Return (x, y) of the center of cell containing provided text 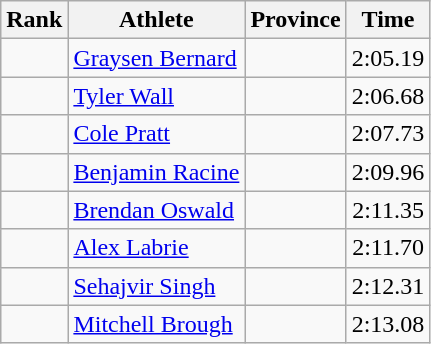
Alex Labrie (156, 248)
Benjamin Racine (156, 172)
Brendan Oswald (156, 210)
2:11.70 (388, 248)
2:05.19 (388, 58)
2:13.08 (388, 324)
2:06.68 (388, 96)
2:12.31 (388, 286)
Tyler Wall (156, 96)
2:07.73 (388, 134)
Cole Pratt (156, 134)
Athlete (156, 20)
Graysen Bernard (156, 58)
Time (388, 20)
Mitchell Brough (156, 324)
Sehajvir Singh (156, 286)
2:11.35 (388, 210)
2:09.96 (388, 172)
Rank (34, 20)
Province (296, 20)
